Locate the cell with the specified text and output its (x, y) center coordinate. 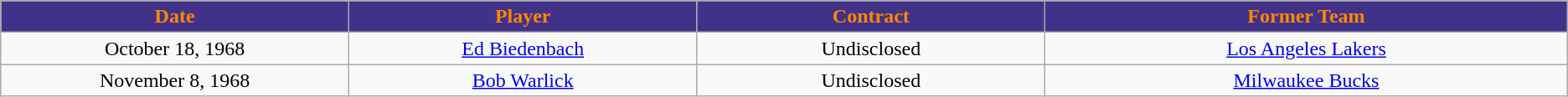
Los Angeles Lakers (1307, 48)
Ed Biedenbach (523, 48)
October 18, 1968 (175, 48)
Player (523, 17)
Contract (871, 17)
Date (175, 17)
Former Team (1307, 17)
Bob Warlick (523, 80)
November 8, 1968 (175, 80)
Milwaukee Bucks (1307, 80)
